Detect which cell encompasses the target text, then output its [x, y] center coordinate. 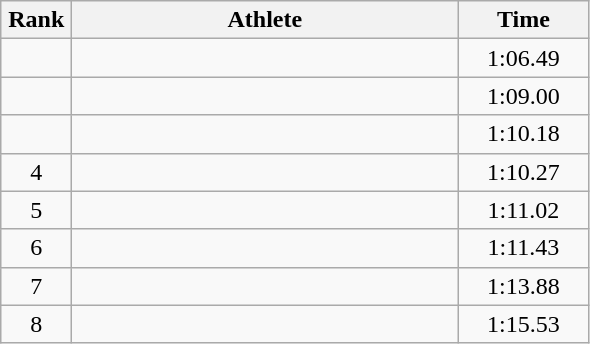
Rank [36, 20]
Athlete [265, 20]
6 [36, 248]
7 [36, 286]
1:09.00 [524, 96]
8 [36, 324]
1:15.53 [524, 324]
1:11.02 [524, 210]
5 [36, 210]
4 [36, 172]
1:13.88 [524, 286]
1:06.49 [524, 58]
1:10.27 [524, 172]
1:11.43 [524, 248]
Time [524, 20]
1:10.18 [524, 134]
